Output the [x, y] coordinate of the center of the cell containing the given text.  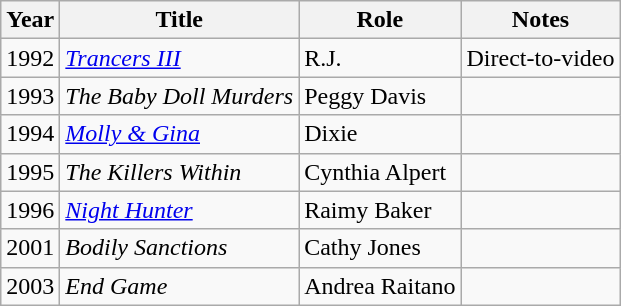
1994 [30, 134]
Notes [540, 20]
Role [380, 20]
Andrea Raitano [380, 286]
Year [30, 20]
The Baby Doll Murders [180, 96]
The Killers Within [180, 172]
Molly & Gina [180, 134]
Direct-to-video [540, 58]
1995 [30, 172]
1992 [30, 58]
Night Hunter [180, 210]
Dixie [380, 134]
Trancers III [180, 58]
1993 [30, 96]
Peggy Davis [380, 96]
End Game [180, 286]
1996 [30, 210]
2001 [30, 248]
Raimy Baker [380, 210]
Bodily Sanctions [180, 248]
Title [180, 20]
2003 [30, 286]
Cathy Jones [380, 248]
R.J. [380, 58]
Cynthia Alpert [380, 172]
